Output the [X, Y] coordinate of the center of the cell containing the given text.  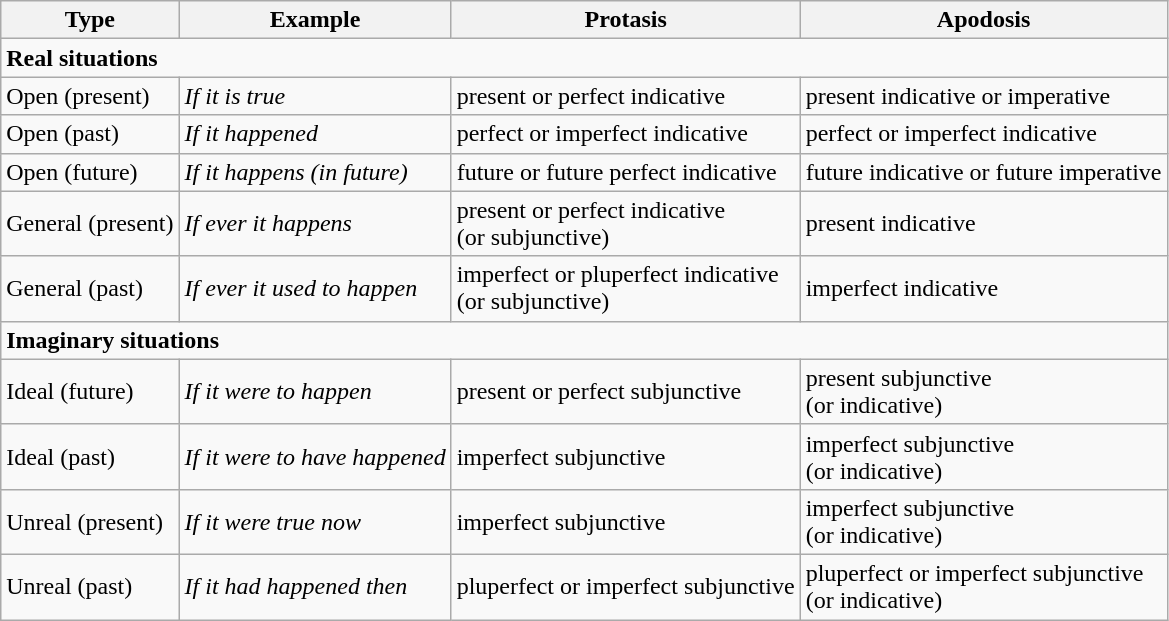
present or perfect indicative [626, 96]
present indicative or imperative [984, 96]
present subjunctive(or indicative) [984, 392]
If it happened [315, 134]
Example [315, 20]
Unreal (past) [90, 586]
Open (future) [90, 172]
Open (past) [90, 134]
pluperfect or imperfect subjunctive(or indicative) [984, 586]
If it happens (in future) [315, 172]
Real situations [584, 58]
Ideal (past) [90, 456]
Open (present) [90, 96]
If it is true [315, 96]
If it were true now [315, 522]
present or perfect subjunctive [626, 392]
If it were to have happened [315, 456]
present or perfect indicative(or subjunctive) [626, 224]
future or future perfect indicative [626, 172]
imperfect or pluperfect indicative(or subjunctive) [626, 288]
pluperfect or imperfect subjunctive [626, 586]
If it had happened then [315, 586]
Apodosis [984, 20]
General (present) [90, 224]
Imaginary situations [584, 340]
future indicative or future imperative [984, 172]
Type [90, 20]
If ever it used to happen [315, 288]
imperfect indicative [984, 288]
If it were to happen [315, 392]
If ever it happens [315, 224]
Ideal (future) [90, 392]
present indicative [984, 224]
Unreal (present) [90, 522]
Protasis [626, 20]
General (past) [90, 288]
